Find where the given text appears and provide that cell's center as (x, y) coordinate. 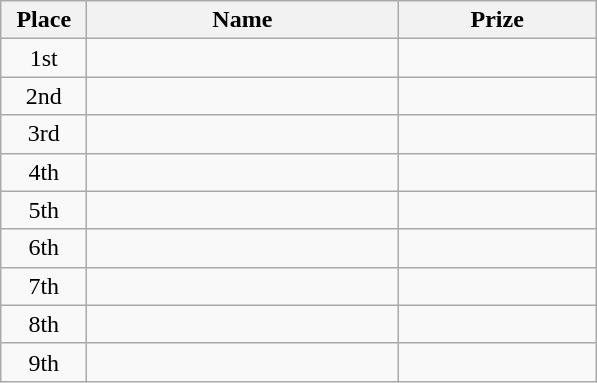
Prize (498, 20)
Place (44, 20)
2nd (44, 96)
5th (44, 210)
9th (44, 362)
7th (44, 286)
6th (44, 248)
3rd (44, 134)
1st (44, 58)
4th (44, 172)
8th (44, 324)
Name (242, 20)
